Output the (x, y) coordinate of the center of the cell containing the given text.  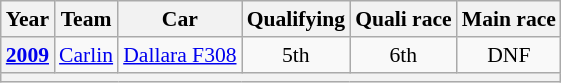
Car (180, 19)
Team (86, 19)
Qualifying (296, 19)
DNF (509, 55)
Carlin (86, 55)
Main race (509, 19)
6th (404, 55)
Quali race (404, 19)
2009 (28, 55)
5th (296, 55)
Dallara F308 (180, 55)
Year (28, 19)
